Capture the cell that displays the provided text and extract its [x, y] central coordinate. 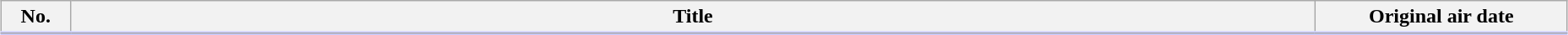
No. [35, 17]
Title [693, 17]
Original air date [1441, 17]
